Capture the cell that displays the provided text and extract its (X, Y) central coordinate. 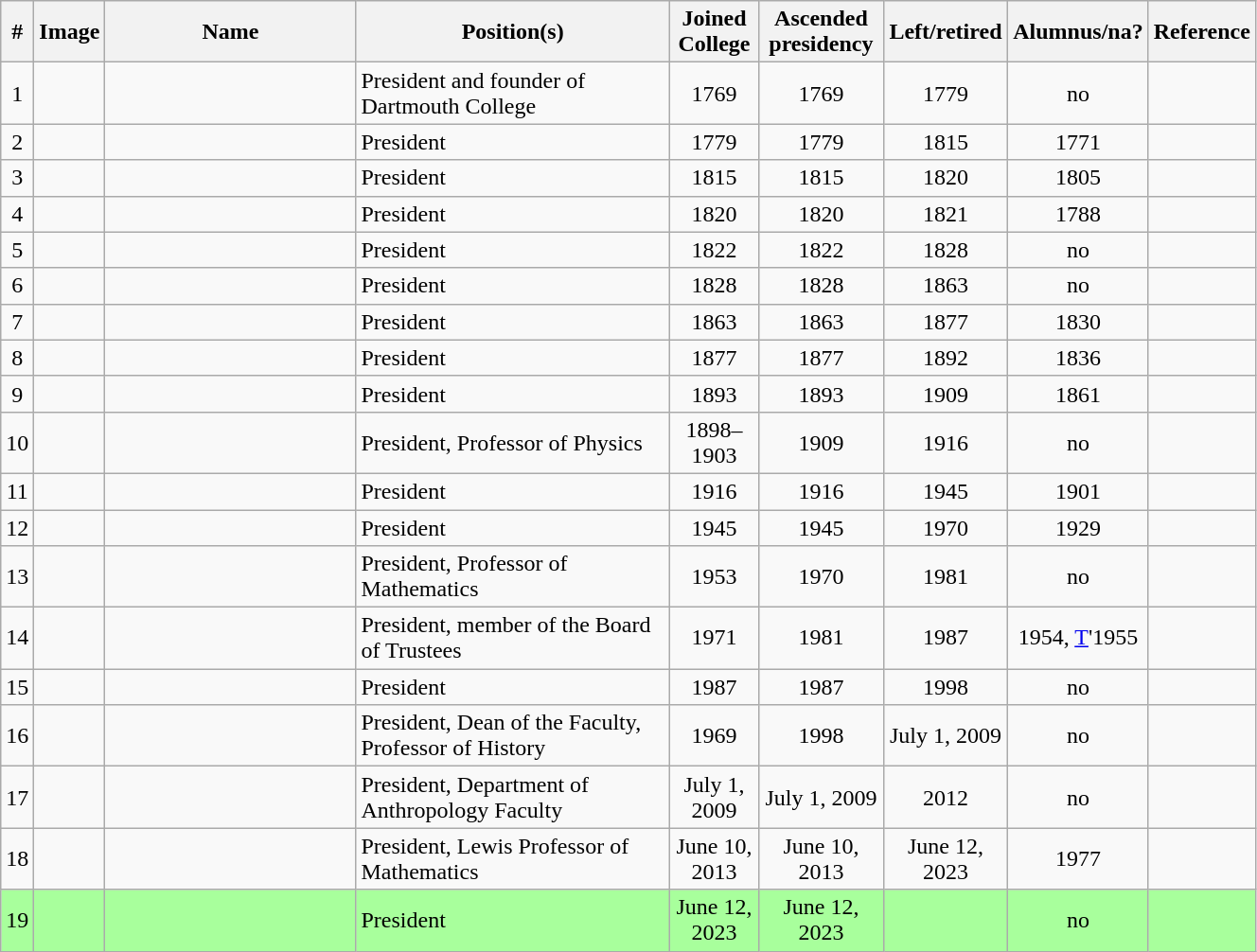
1954, T'1955 (1078, 638)
Alumnus/na? (1078, 32)
1771 (1078, 142)
1901 (1078, 491)
Position(s) (513, 32)
1836 (1078, 358)
19 (17, 920)
1788 (1078, 214)
5 (17, 250)
9 (17, 394)
President and founder of Dartmouth College (513, 93)
President, Professor of Physics (513, 443)
1 (17, 93)
7 (17, 322)
2012 (946, 797)
President, Dean of the Faculty, Professor of History (513, 736)
Ascended presidency (822, 32)
President, Department of Anthropology Faculty (513, 797)
15 (17, 687)
1898–1903 (714, 443)
10 (17, 443)
8 (17, 358)
1971 (714, 638)
President, Professor of Mathematics (513, 577)
1830 (1078, 322)
Left/retired (946, 32)
18 (17, 859)
Reference (1202, 32)
# (17, 32)
1929 (1078, 527)
12 (17, 527)
16 (17, 736)
1969 (714, 736)
Image (70, 32)
1953 (714, 577)
1977 (1078, 859)
Name (231, 32)
14 (17, 638)
4 (17, 214)
17 (17, 797)
1805 (1078, 178)
1892 (946, 358)
1821 (946, 214)
1861 (1078, 394)
11 (17, 491)
Joined College (714, 32)
President, member of the Board of Trustees (513, 638)
6 (17, 286)
3 (17, 178)
President, Lewis Professor of Mathematics (513, 859)
2 (17, 142)
13 (17, 577)
